Capture the cell that displays the provided text and extract its (x, y) central coordinate. 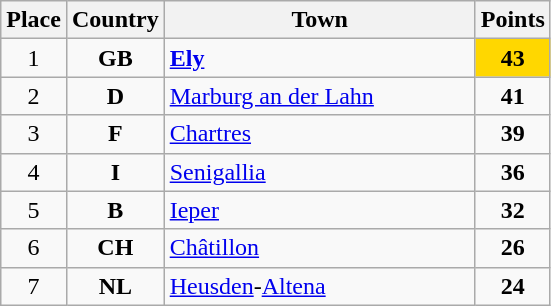
6 (34, 248)
5 (34, 210)
NL (115, 286)
39 (512, 134)
GB (115, 58)
3 (34, 134)
Heusden-Altena (320, 286)
43 (512, 58)
Senigallia (320, 172)
32 (512, 210)
24 (512, 286)
B (115, 210)
1 (34, 58)
F (115, 134)
Chartres (320, 134)
Place (34, 20)
Ieper (320, 210)
Ely (320, 58)
41 (512, 96)
4 (34, 172)
Marburg an der Lahn (320, 96)
Country (115, 20)
36 (512, 172)
CH (115, 248)
D (115, 96)
Points (512, 20)
I (115, 172)
Town (320, 20)
2 (34, 96)
7 (34, 286)
Châtillon (320, 248)
26 (512, 248)
